Determine the [x, y] coordinate at the center of the cell enclosing the given text.  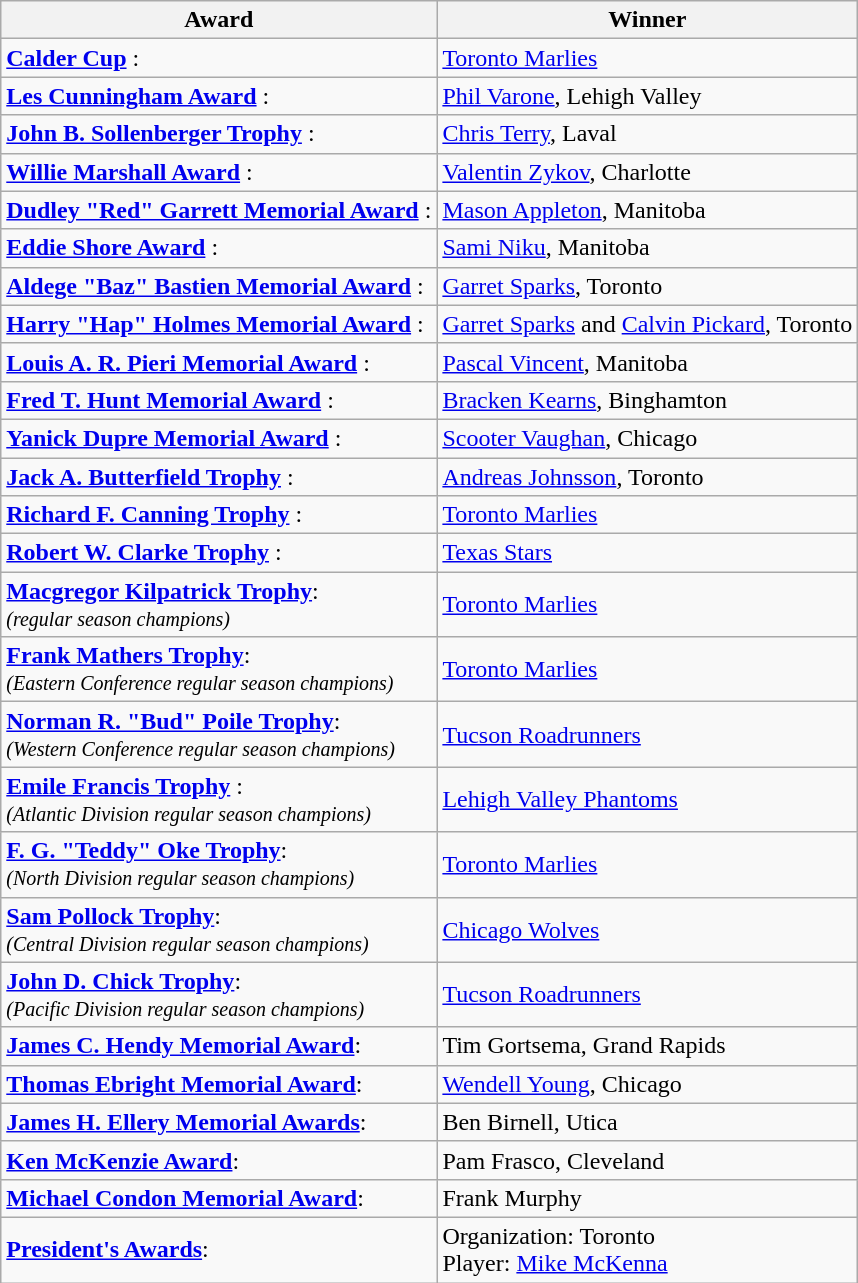
Chris Terry, Laval [648, 134]
Frank Mathers Trophy:(Eastern Conference regular season champions) [219, 670]
Award [219, 20]
Winner [648, 20]
Jack A. Butterfield Trophy : [219, 477]
Ken McKenzie Award: [219, 1160]
Les Cunningham Award : [219, 96]
Eddie Shore Award : [219, 248]
Lehigh Valley Phantoms [648, 800]
Emile Francis Trophy :(Atlantic Division regular season champions) [219, 800]
Mason Appleton, Manitoba [648, 210]
Bracken Kearns, Binghamton [648, 400]
Sami Niku, Manitoba [648, 248]
Robert W. Clarke Trophy : [219, 553]
Garret Sparks and Calvin Pickard, Toronto [648, 324]
Aldege "Baz" Bastien Memorial Award : [219, 286]
Louis A. R. Pieri Memorial Award : [219, 362]
James C. Hendy Memorial Award: [219, 1046]
Richard F. Canning Trophy : [219, 515]
Harry "Hap" Holmes Memorial Award : [219, 324]
Andreas Johnsson, Toronto [648, 477]
James H. Ellery Memorial Awards: [219, 1122]
Thomas Ebright Memorial Award: [219, 1084]
F. G. "Teddy" Oke Trophy:(North Division regular season champions) [219, 864]
Michael Condon Memorial Award: [219, 1198]
Willie Marshall Award : [219, 172]
Tim Gortsema, Grand Rapids [648, 1046]
Norman R. "Bud" Poile Trophy:(Western Conference regular season champions) [219, 734]
Pam Frasco, Cleveland [648, 1160]
John D. Chick Trophy:(Pacific Division regular season champions) [219, 994]
Sam Pollock Trophy:(Central Division regular season champions) [219, 930]
Yanick Dupre Memorial Award : [219, 438]
Organization: TorontoPlayer: Mike McKenna [648, 1250]
Fred T. Hunt Memorial Award : [219, 400]
Wendell Young, Chicago [648, 1084]
Scooter Vaughan, Chicago [648, 438]
Calder Cup : [219, 58]
Macgregor Kilpatrick Trophy:(regular season champions) [219, 604]
John B. Sollenberger Trophy : [219, 134]
President's Awards: [219, 1250]
Phil Varone, Lehigh Valley [648, 96]
Ben Birnell, Utica [648, 1122]
Pascal Vincent, Manitoba [648, 362]
Garret Sparks, Toronto [648, 286]
Valentin Zykov, Charlotte [648, 172]
Texas Stars [648, 553]
Frank Murphy [648, 1198]
Chicago Wolves [648, 930]
Dudley "Red" Garrett Memorial Award : [219, 210]
